Pinpoint the cell where the given text exists, returning its [X, Y] midpoint coordinate. 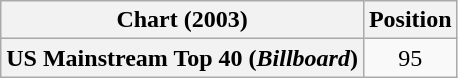
Position [410, 20]
US Mainstream Top 40 (Billboard) [182, 58]
95 [410, 58]
Chart (2003) [182, 20]
